Capture the cell that displays the provided text and extract its (x, y) central coordinate. 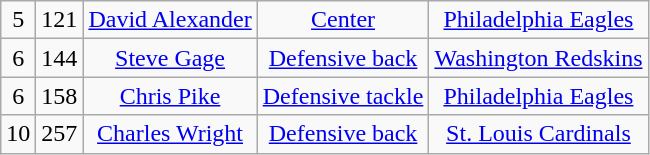
Washington Redskins (538, 58)
121 (60, 20)
10 (18, 134)
David Alexander (170, 20)
158 (60, 96)
257 (60, 134)
St. Louis Cardinals (538, 134)
Steve Gage (170, 58)
Chris Pike (170, 96)
Defensive tackle (343, 96)
144 (60, 58)
Center (343, 20)
Charles Wright (170, 134)
5 (18, 20)
